Capture the cell that displays the provided text and extract its [X, Y] central coordinate. 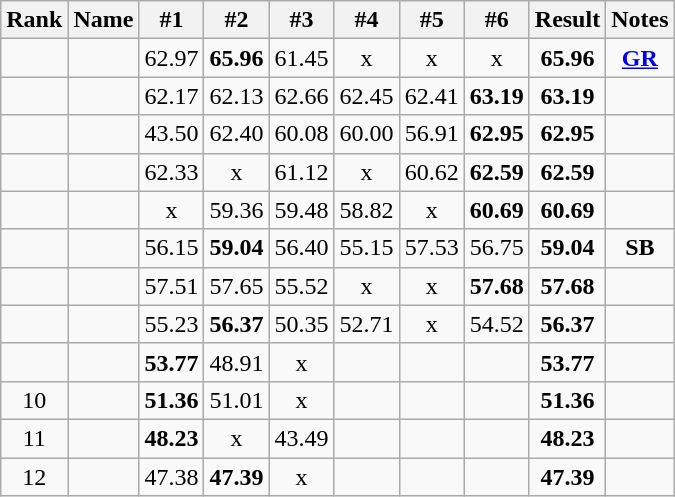
51.01 [236, 400]
12 [34, 477]
56.40 [302, 248]
60.62 [432, 172]
#3 [302, 20]
52.71 [366, 324]
Name [104, 20]
62.66 [302, 96]
#4 [366, 20]
GR [640, 58]
#5 [432, 20]
61.45 [302, 58]
#1 [172, 20]
62.33 [172, 172]
62.41 [432, 96]
57.51 [172, 286]
Notes [640, 20]
58.82 [366, 210]
56.91 [432, 134]
55.52 [302, 286]
59.48 [302, 210]
SB [640, 248]
Rank [34, 20]
48.91 [236, 362]
57.53 [432, 248]
10 [34, 400]
62.40 [236, 134]
43.50 [172, 134]
54.52 [496, 324]
56.75 [496, 248]
55.23 [172, 324]
#2 [236, 20]
11 [34, 438]
62.45 [366, 96]
60.00 [366, 134]
60.08 [302, 134]
62.17 [172, 96]
Result [567, 20]
55.15 [366, 248]
47.38 [172, 477]
43.49 [302, 438]
56.15 [172, 248]
61.12 [302, 172]
57.65 [236, 286]
62.13 [236, 96]
#6 [496, 20]
50.35 [302, 324]
62.97 [172, 58]
59.36 [236, 210]
